Output the [x, y] coordinate of the center of the cell containing the given text.  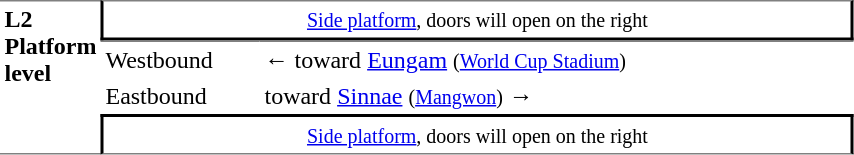
Eastbound [180, 96]
Westbound [180, 59]
toward Sinnae (Mangwon) → [557, 96]
L2Platform level [50, 77]
← toward Eungam (World Cup Stadium) [557, 59]
